Provide the [x, y] coordinate of the cell's center where the given text is located.  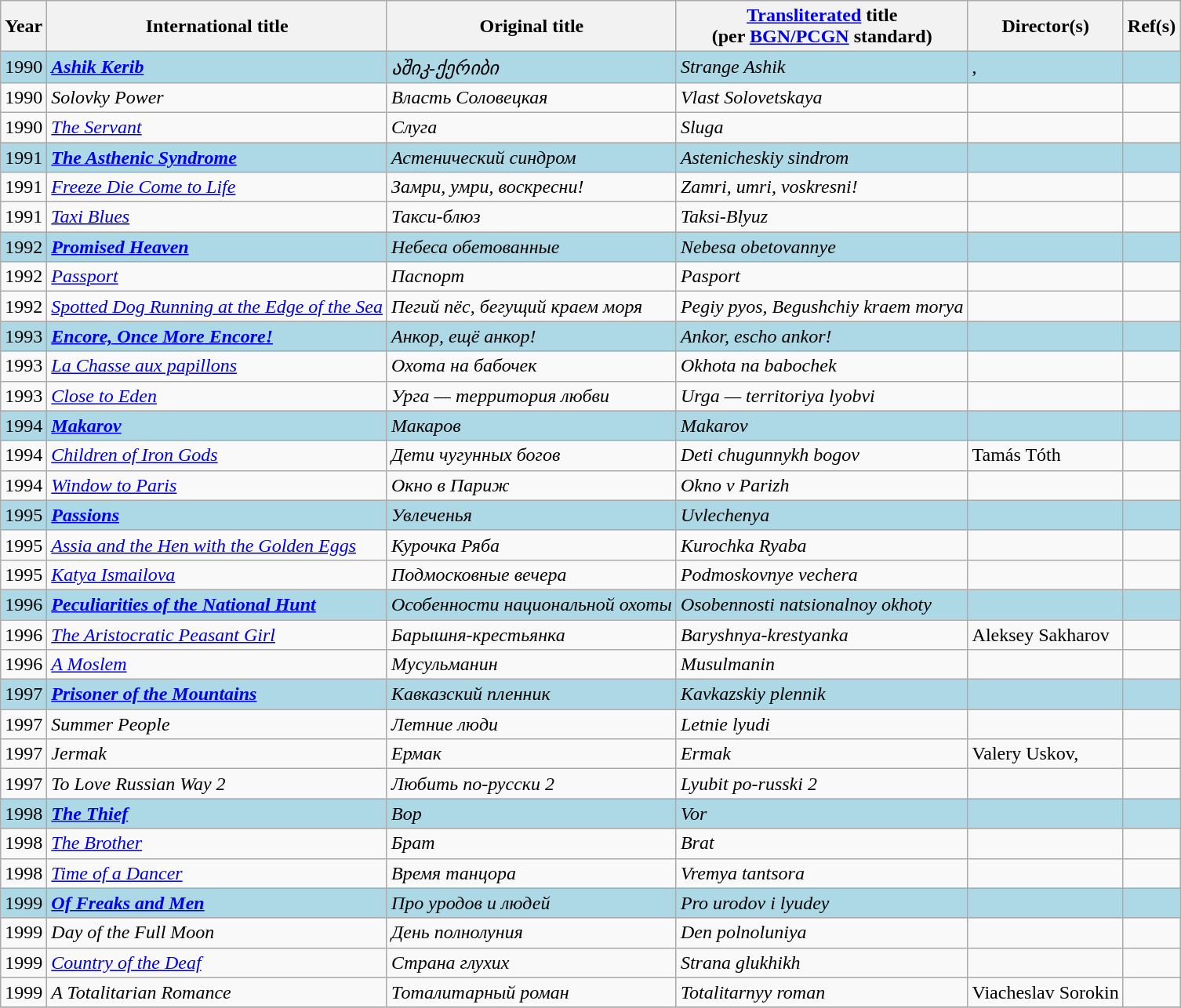
Katya Ismailova [217, 575]
День полнолуния [532, 933]
Ankor, escho ankor! [822, 336]
Aleksey Sakharov [1045, 634]
Время танцора [532, 873]
Ashik Kerib [217, 67]
La Chasse aux papillons [217, 366]
Jermak [217, 754]
Tamás Tóth [1045, 455]
Osobennosti natsionalnoy okhoty [822, 604]
Strange Ashik [822, 67]
Охота на бабочек [532, 366]
Pegiy pyos, Begushchiy kraem morya [822, 306]
Peculiarities of the National Hunt [217, 604]
Урга — территория любви [532, 396]
Strana glukhikh [822, 963]
Pasport [822, 277]
Kurochka Ryaba [822, 545]
Taxi Blues [217, 217]
Окно в Париж [532, 485]
Вор [532, 814]
The Aristocratic Peasant Girl [217, 634]
Ермак [532, 754]
Okhota na babochek [822, 366]
Про уродов и людей [532, 903]
Такси-блюз [532, 217]
Кавказский пленник [532, 694]
Курочка Ряба [532, 545]
The Servant [217, 127]
Vlast Solovetskaya [822, 97]
Urga — territoriya lyobvi [822, 396]
Promised Heaven [217, 247]
Тоталитарный роман [532, 992]
Sluga [822, 127]
Valery Uskov, [1045, 754]
Слуга [532, 127]
Okno v Parizh [822, 485]
A Totalitarian Romance [217, 992]
Lyubit po-russki 2 [822, 784]
Den polnoluniya [822, 933]
Musulmanin [822, 665]
Дети чугунных богов [532, 455]
Власть Соловецкая [532, 97]
Nebesa obetovannye [822, 247]
The Asthenic Syndrome [217, 158]
, [1045, 67]
აშიკ-ქერიბი [532, 67]
International title [217, 27]
Пегий пёс, бегущий краем моря [532, 306]
Of Freaks and Men [217, 903]
Особенности национальной охоты [532, 604]
Window to Paris [217, 485]
Барышня-крестьянка [532, 634]
Totalitarnyy roman [822, 992]
Любить по-русски 2 [532, 784]
Letnie lyudi [822, 724]
Макаров [532, 426]
Uvlechenya [822, 515]
Deti chugunnykh bogov [822, 455]
Zamri, umri, voskresni! [822, 187]
Podmoskovnye vechera [822, 575]
Brat [822, 843]
Prisoner of the Mountains [217, 694]
Ref(s) [1151, 27]
Day of the Full Moon [217, 933]
Летние люди [532, 724]
Ermak [822, 754]
To Love Russian Way 2 [217, 784]
Viacheslav Sorokin [1045, 992]
Паспорт [532, 277]
Vremya tantsora [822, 873]
Taksi-Blyuz [822, 217]
Baryshnya-krestyanka [822, 634]
Подмосковные вечера [532, 575]
The Thief [217, 814]
Vor [822, 814]
Close to Eden [217, 396]
Passport [217, 277]
Небеса обетованные [532, 247]
Астенический синдром [532, 158]
Original title [532, 27]
Director(s) [1045, 27]
Pro urodov i lyudey [822, 903]
Freeze Die Come to Life [217, 187]
Children of Iron Gods [217, 455]
Spotted Dog Running at the Edge of the Sea [217, 306]
Мусульманин [532, 665]
Solovky Power [217, 97]
Transliterated title(per BGN/PCGN standard) [822, 27]
Encore, Once More Encore! [217, 336]
Year [24, 27]
Замри, умри, воскресни! [532, 187]
Увлеченья [532, 515]
Passions [217, 515]
A Moslem [217, 665]
Time of a Dancer [217, 873]
Astenicheskiy sindrom [822, 158]
Assia and the Hen with the Golden Eggs [217, 545]
Страна глухих [532, 963]
The Brother [217, 843]
Брат [532, 843]
Kavkazskiy plennik [822, 694]
Анкор, ещё анкор! [532, 336]
Country of the Deaf [217, 963]
Summer People [217, 724]
